For the text-containing cell, return its midpoint in [x, y] coordinate format. 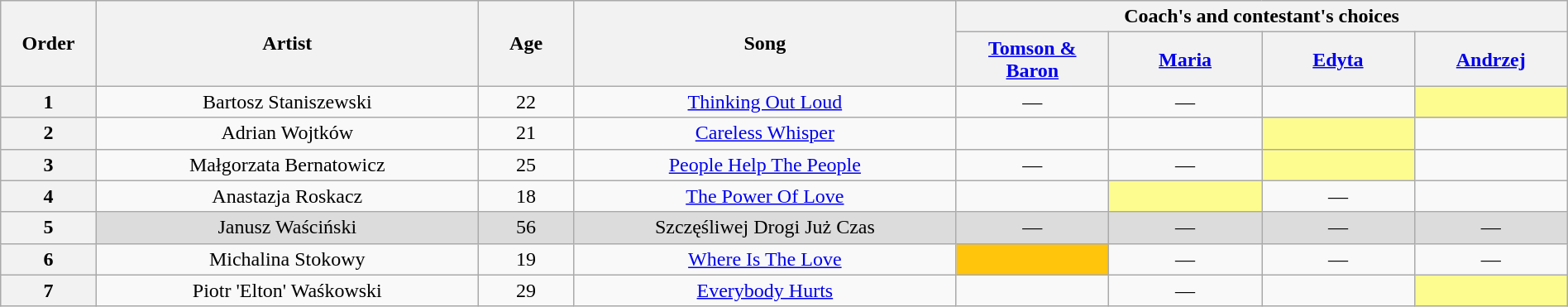
22 [526, 102]
3 [49, 165]
Order [49, 43]
Piotr 'Elton' Waśkowski [287, 290]
Where Is The Love [765, 259]
5 [49, 228]
Małgorzata Bernatowicz [287, 165]
People Help The People [765, 165]
4 [49, 196]
Andrzej [1490, 60]
7 [49, 290]
Everybody Hurts [765, 290]
Szczęśliwej Drogi Już Czas [765, 228]
Anastazja Roskacz [287, 196]
2 [49, 133]
Careless Whisper [765, 133]
56 [526, 228]
19 [526, 259]
Bartosz Staniszewski [287, 102]
21 [526, 133]
Song [765, 43]
Age [526, 43]
25 [526, 165]
Michalina Stokowy [287, 259]
Artist [287, 43]
The Power Of Love [765, 196]
1 [49, 102]
6 [49, 259]
Maria [1186, 60]
Coach's and contestant's choices [1262, 17]
Edyta [1338, 60]
Tomson & Baron [1032, 60]
Thinking Out Loud [765, 102]
Janusz Waściński [287, 228]
Adrian Wojtków [287, 133]
18 [526, 196]
29 [526, 290]
